Extract the [X, Y] coordinate from the center of the cell holding the provided text.  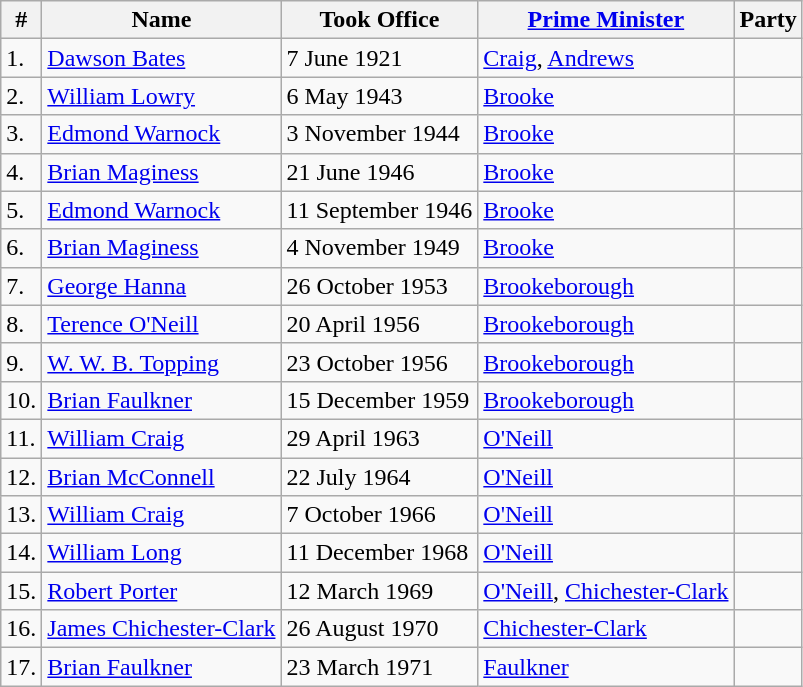
4 November 1949 [380, 248]
W. W. B. Topping [162, 362]
20 April 1956 [380, 324]
Craig, Andrews [606, 58]
8. [22, 324]
3. [22, 134]
George Hanna [162, 286]
16. [22, 629]
15. [22, 591]
Took Office [380, 20]
6 May 1943 [380, 96]
Chichester-Clark [606, 629]
Brian McConnell [162, 477]
7 June 1921 [380, 58]
29 April 1963 [380, 438]
# [22, 20]
James Chichester-Clark [162, 629]
11 December 1968 [380, 553]
Name [162, 20]
7. [22, 286]
22 July 1964 [380, 477]
15 December 1959 [380, 400]
21 June 1946 [380, 172]
11. [22, 438]
7 October 1966 [380, 515]
12. [22, 477]
6. [22, 248]
William Lowry [162, 96]
26 August 1970 [380, 629]
13. [22, 515]
Terence O'Neill [162, 324]
17. [22, 667]
23 October 1956 [380, 362]
12 March 1969 [380, 591]
2. [22, 96]
10. [22, 400]
William Long [162, 553]
4. [22, 172]
9. [22, 362]
5. [22, 210]
Party [768, 20]
3 November 1944 [380, 134]
Faulkner [606, 667]
1. [22, 58]
Prime Minister [606, 20]
26 October 1953 [380, 286]
11 September 1946 [380, 210]
14. [22, 553]
23 March 1971 [380, 667]
O'Neill, Chichester-Clark [606, 591]
Robert Porter [162, 591]
Dawson Bates [162, 58]
